Determine the (x, y) coordinate at the center of the cell enclosing the given text.  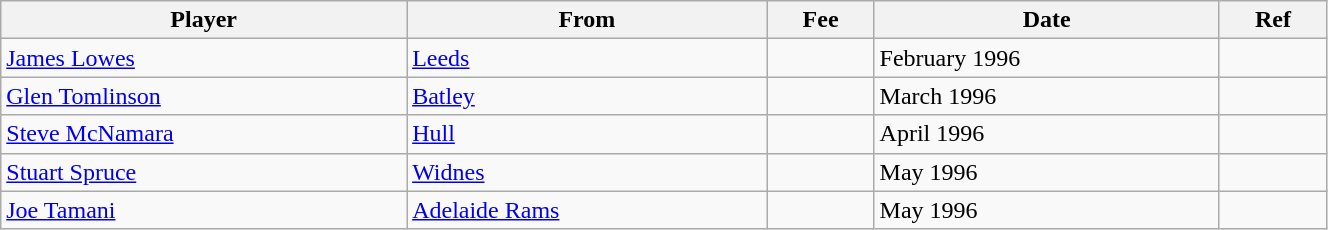
March 1996 (1046, 96)
Batley (587, 96)
Glen Tomlinson (204, 96)
Fee (820, 20)
James Lowes (204, 58)
February 1996 (1046, 58)
Stuart Spruce (204, 172)
Player (204, 20)
April 1996 (1046, 134)
Ref (1272, 20)
Date (1046, 20)
Joe Tamani (204, 210)
Widnes (587, 172)
Hull (587, 134)
Adelaide Rams (587, 210)
From (587, 20)
Leeds (587, 58)
Steve McNamara (204, 134)
